Search for the cell housing the specified text and yield its [X, Y] center coordinate. 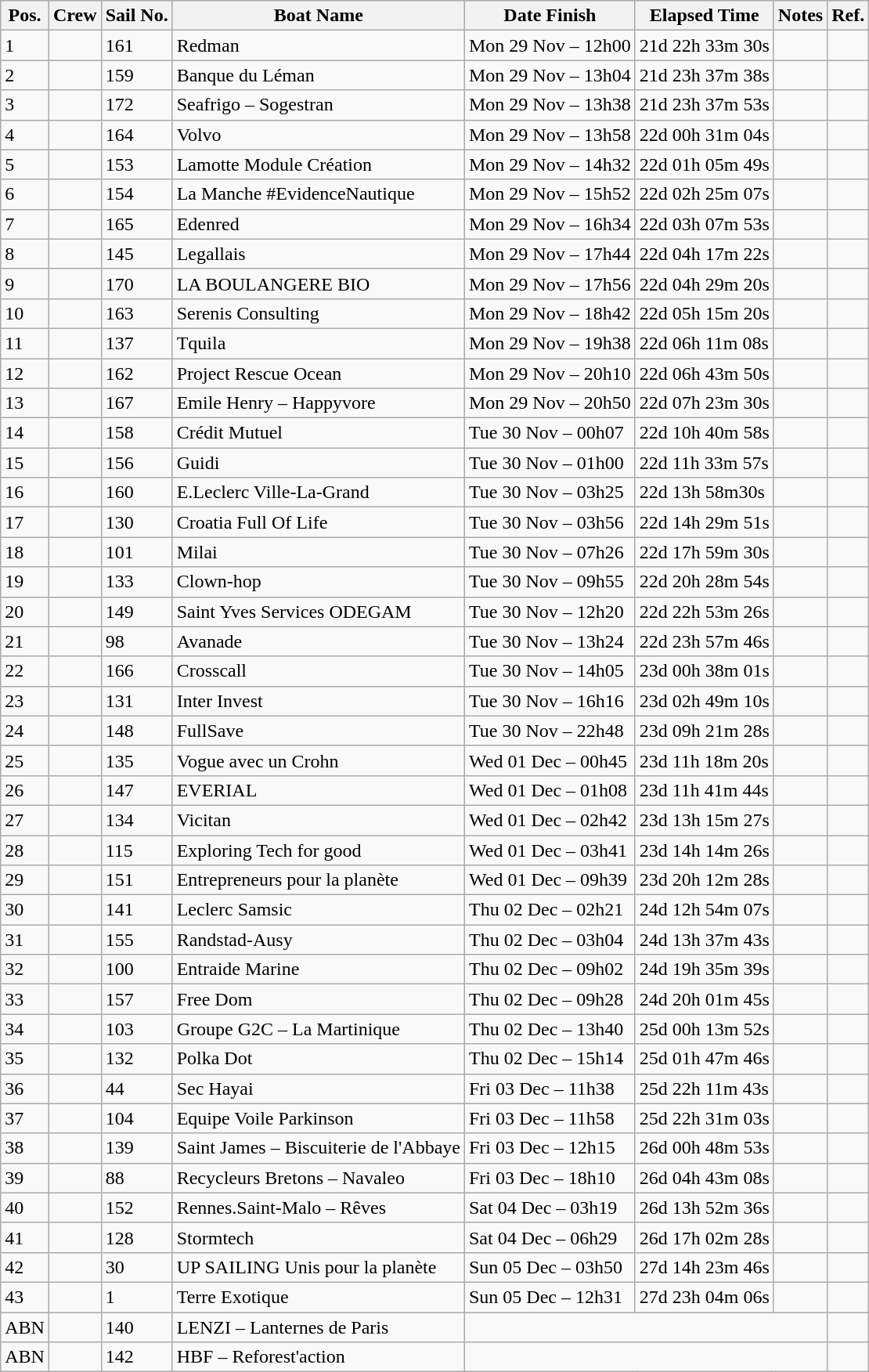
22d 02h 25m 07s [705, 194]
24d 20h 01m 45s [705, 999]
Fri 03 Dec – 12h15 [550, 1148]
170 [136, 283]
147 [136, 790]
Tue 30 Nov – 12h20 [550, 612]
149 [136, 612]
44 [136, 1089]
151 [136, 880]
134 [136, 820]
6 [25, 194]
32 [25, 969]
23d 13h 15m 27s [705, 820]
LA BOULANGERE BIO [318, 283]
22d 10h 40m 58s [705, 433]
9 [25, 283]
22d 06h 11m 08s [705, 343]
Croatia Full Of Life [318, 522]
Milai [318, 552]
25d 00h 13m 52s [705, 1029]
Entraide Marine [318, 969]
Mon 29 Nov – 13h58 [550, 135]
Mon 29 Nov – 19h38 [550, 343]
130 [136, 522]
Crédit Mutuel [318, 433]
Thu 02 Dec – 09h02 [550, 969]
Mon 29 Nov – 17h56 [550, 283]
Project Rescue Ocean [318, 374]
Crosscall [318, 671]
Randstad-Ausy [318, 940]
23d 00h 38m 01s [705, 671]
153 [136, 164]
Crew [75, 16]
Tue 30 Nov – 03h25 [550, 493]
161 [136, 45]
Elapsed Time [705, 16]
Clown-hop [318, 582]
22d 03h 07m 53s [705, 224]
Date Finish [550, 16]
25d 22h 31m 03s [705, 1118]
Tue 30 Nov – 16h16 [550, 701]
27d 23h 04m 06s [705, 1297]
14 [25, 433]
21d 23h 37m 53s [705, 105]
Tue 30 Nov – 09h55 [550, 582]
Tue 30 Nov – 01h00 [550, 463]
27 [25, 820]
7 [25, 224]
37 [25, 1118]
Boat Name [318, 16]
Emile Henry – Happyvore [318, 403]
22d 01h 05m 49s [705, 164]
22d 11h 33m 57s [705, 463]
23d 09h 21m 28s [705, 731]
5 [25, 164]
Leclerc Samsic [318, 910]
Thu 02 Dec – 15h14 [550, 1059]
22d 07h 23m 30s [705, 403]
145 [136, 254]
Tue 30 Nov – 22h48 [550, 731]
152 [136, 1208]
Terre Exotique [318, 1297]
22d 06h 43m 50s [705, 374]
Tue 30 Nov – 07h26 [550, 552]
UP SAILING Unis pour la planète [318, 1267]
26 [25, 790]
11 [25, 343]
21 [25, 641]
Tquila [318, 343]
10 [25, 313]
Free Dom [318, 999]
Mon 29 Nov – 20h50 [550, 403]
Tue 30 Nov – 03h56 [550, 522]
Pos. [25, 16]
165 [136, 224]
Lamotte Module Création [318, 164]
154 [136, 194]
22 [25, 671]
Saint Yves Services ODEGAM [318, 612]
166 [136, 671]
34 [25, 1029]
FullSave [318, 731]
Wed 01 Dec – 02h42 [550, 820]
41 [25, 1237]
157 [136, 999]
22d 17h 59m 30s [705, 552]
16 [25, 493]
23d 11h 18m 20s [705, 760]
Sat 04 Dec – 06h29 [550, 1237]
133 [136, 582]
42 [25, 1267]
142 [136, 1357]
141 [136, 910]
Fri 03 Dec – 18h10 [550, 1178]
Thu 02 Dec – 02h21 [550, 910]
Fri 03 Dec – 11h38 [550, 1089]
22d 20h 28m 54s [705, 582]
Mon 29 Nov – 17h44 [550, 254]
Entrepreneurs pour la planète [318, 880]
Tue 30 Nov – 14h05 [550, 671]
25 [25, 760]
172 [136, 105]
Sat 04 Dec – 03h19 [550, 1208]
Wed 01 Dec – 00h45 [550, 760]
4 [25, 135]
21d 23h 37m 38s [705, 75]
24d 12h 54m 07s [705, 910]
Thu 02 Dec – 03h04 [550, 940]
13 [25, 403]
23 [25, 701]
26d 04h 43m 08s [705, 1178]
Tue 30 Nov – 00h07 [550, 433]
26d 17h 02m 28s [705, 1237]
43 [25, 1297]
Polka Dot [318, 1059]
Stormtech [318, 1237]
Fri 03 Dec – 11h58 [550, 1118]
40 [25, 1208]
28 [25, 850]
128 [136, 1237]
19 [25, 582]
23d 02h 49m 10s [705, 701]
Rennes.Saint-Malo – Rêves [318, 1208]
Banque du Léman [318, 75]
103 [136, 1029]
Mon 29 Nov – 12h00 [550, 45]
38 [25, 1148]
Inter Invest [318, 701]
Exploring Tech for good [318, 850]
23d 14h 14m 26s [705, 850]
Wed 01 Dec – 03h41 [550, 850]
2 [25, 75]
25d 22h 11m 43s [705, 1089]
98 [136, 641]
155 [136, 940]
Mon 29 Nov – 13h04 [550, 75]
Wed 01 Dec – 09h39 [550, 880]
25d 01h 47m 46s [705, 1059]
115 [136, 850]
Sec Hayai [318, 1089]
160 [136, 493]
33 [25, 999]
Thu 02 Dec – 09h28 [550, 999]
15 [25, 463]
Mon 29 Nov – 15h52 [550, 194]
164 [136, 135]
158 [136, 433]
35 [25, 1059]
22d 23h 57m 46s [705, 641]
139 [136, 1148]
21d 22h 33m 30s [705, 45]
100 [136, 969]
Thu 02 Dec – 13h40 [550, 1029]
148 [136, 731]
12 [25, 374]
24d 13h 37m 43s [705, 940]
26d 00h 48m 53s [705, 1148]
27d 14h 23m 46s [705, 1267]
Volvo [318, 135]
88 [136, 1178]
36 [25, 1089]
159 [136, 75]
22d 04h 17m 22s [705, 254]
Vicitan [318, 820]
39 [25, 1178]
Mon 29 Nov – 16h34 [550, 224]
31 [25, 940]
18 [25, 552]
23d 11h 41m 44s [705, 790]
101 [136, 552]
137 [136, 343]
Ref. [849, 16]
Mon 29 Nov – 18h42 [550, 313]
Redman [318, 45]
La Manche #EvidenceNautique [318, 194]
22d 14h 29m 51s [705, 522]
Mon 29 Nov – 20h10 [550, 374]
104 [136, 1118]
131 [136, 701]
Equipe Voile Parkinson [318, 1118]
Edenred [318, 224]
22d 22h 53m 26s [705, 612]
EVERIAL [318, 790]
Guidi [318, 463]
Mon 29 Nov – 13h38 [550, 105]
HBF – Reforest'action [318, 1357]
LENZI – Lanternes de Paris [318, 1327]
20 [25, 612]
Tue 30 Nov – 13h24 [550, 641]
Groupe G2C – La Martinique [318, 1029]
Legallais [318, 254]
156 [136, 463]
163 [136, 313]
Recycleurs Bretons – Navaleo [318, 1178]
Wed 01 Dec – 01h08 [550, 790]
22d 05h 15m 20s [705, 313]
22d 00h 31m 04s [705, 135]
24 [25, 731]
Seafrigo – Sogestran [318, 105]
Serenis Consulting [318, 313]
167 [136, 403]
8 [25, 254]
17 [25, 522]
22d 04h 29m 20s [705, 283]
24d 19h 35m 39s [705, 969]
Vogue avec un Crohn [318, 760]
23d 20h 12m 28s [705, 880]
140 [136, 1327]
22d 13h 58m30s [705, 493]
Mon 29 Nov – 14h32 [550, 164]
Sun 05 Dec – 12h31 [550, 1297]
Sail No. [136, 16]
162 [136, 374]
Sun 05 Dec – 03h50 [550, 1267]
132 [136, 1059]
Avanade [318, 641]
Saint James – Biscuiterie de l'Abbaye [318, 1148]
3 [25, 105]
135 [136, 760]
29 [25, 880]
26d 13h 52m 36s [705, 1208]
E.Leclerc Ville-La-Grand [318, 493]
Notes [800, 16]
